Identify which cell holds the provided text, then report its [x, y] central coordinate. 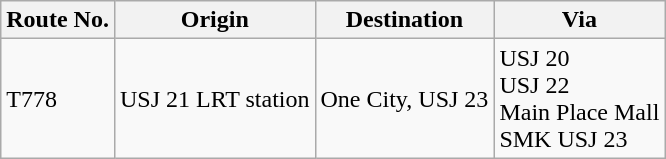
T778 [58, 98]
USJ 21 LRT station [214, 98]
Via [580, 20]
Route No. [58, 20]
Destination [404, 20]
One City, USJ 23 [404, 98]
USJ 20 USJ 22 Main Place Mall SMK USJ 23 [580, 98]
Origin [214, 20]
